Locate the cell with the specified text and output its (x, y) center coordinate. 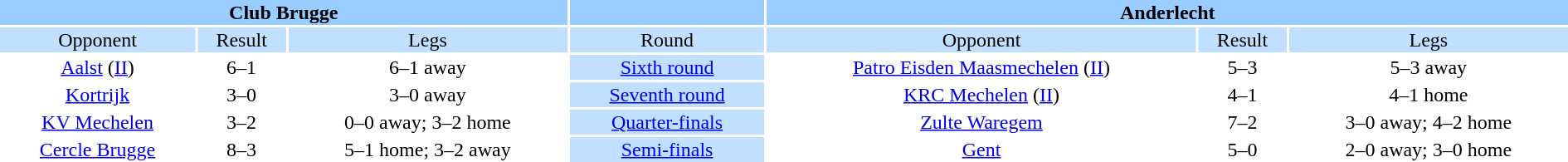
3–2 (241, 122)
Sixth round (667, 67)
KV Mechelen (98, 122)
5–0 (1242, 150)
5–3 (1242, 67)
Gent (982, 150)
Seventh round (667, 95)
Semi-finals (667, 150)
Cercle Brugge (98, 150)
KRC Mechelen (II) (982, 95)
5–1 home; 3–2 away (427, 150)
0–0 away; 3–2 home (427, 122)
2–0 away; 3–0 home (1429, 150)
8–3 (241, 150)
4–1 home (1429, 95)
5–3 away (1429, 67)
3–0 away (427, 95)
Zulte Waregem (982, 122)
4–1 (1242, 95)
7–2 (1242, 122)
3–0 (241, 95)
Patro Eisden Maasmechelen (II) (982, 67)
Kortrijk (98, 95)
3–0 away; 4–2 home (1429, 122)
Anderlecht (1168, 12)
6–1 away (427, 67)
Quarter-finals (667, 122)
Round (667, 40)
Aalst (II) (98, 67)
6–1 (241, 67)
Club Brugge (284, 12)
